Extract the (X, Y) coordinate from the center of the cell holding the provided text.  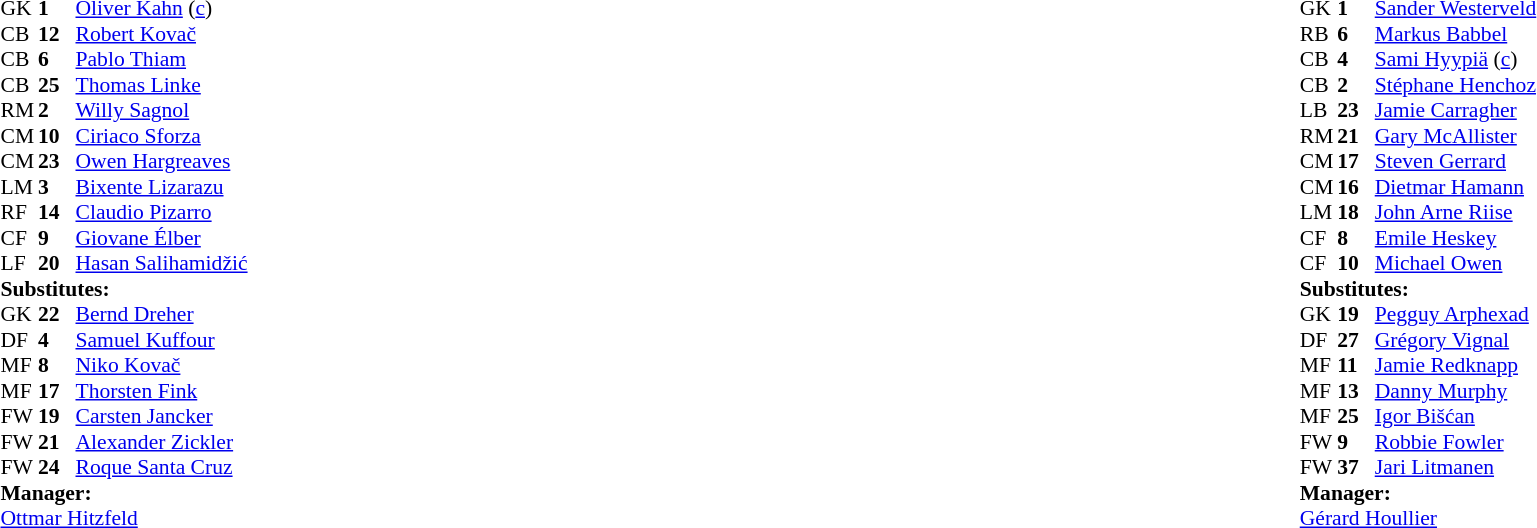
Markus Babbel (1456, 34)
12 (57, 34)
27 (1356, 340)
Michael Owen (1456, 263)
Alexander Zickler (162, 442)
Steven Gerrard (1456, 161)
Robbie Fowler (1456, 442)
Robert Kovač (162, 34)
Giovane Élber (162, 238)
LF (19, 263)
Gary McAllister (1456, 136)
18 (1356, 213)
Bernd Dreher (162, 315)
Thomas Linke (162, 85)
Stéphane Henchoz (1456, 85)
Bixente Lizarazu (162, 187)
Carsten Jancker (162, 417)
14 (57, 213)
20 (57, 263)
Emile Heskey (1456, 238)
Thorsten Fink (162, 391)
John Arne Riise (1456, 213)
RF (19, 213)
22 (57, 315)
3 (57, 187)
Sami Hyypiä (c) (1456, 59)
Jari Litmanen (1456, 467)
Ciriaco Sforza (162, 136)
Owen Hargreaves (162, 161)
Pablo Thiam (162, 59)
Jamie Carragher (1456, 111)
Claudio Pizarro (162, 213)
Igor Bišćan (1456, 417)
Pegguy Arphexad (1456, 315)
16 (1356, 187)
RB (1319, 34)
37 (1356, 467)
LB (1319, 111)
Roque Santa Cruz (162, 467)
Samuel Kuffour (162, 340)
Willy Sagnol (162, 111)
24 (57, 467)
Danny Murphy (1456, 391)
Hasan Salihamidžić (162, 263)
Dietmar Hamann (1456, 187)
Grégory Vignal (1456, 340)
11 (1356, 365)
Niko Kovač (162, 365)
13 (1356, 391)
Jamie Redknapp (1456, 365)
